Detect which cell encompasses the target text, then output its (x, y) center coordinate. 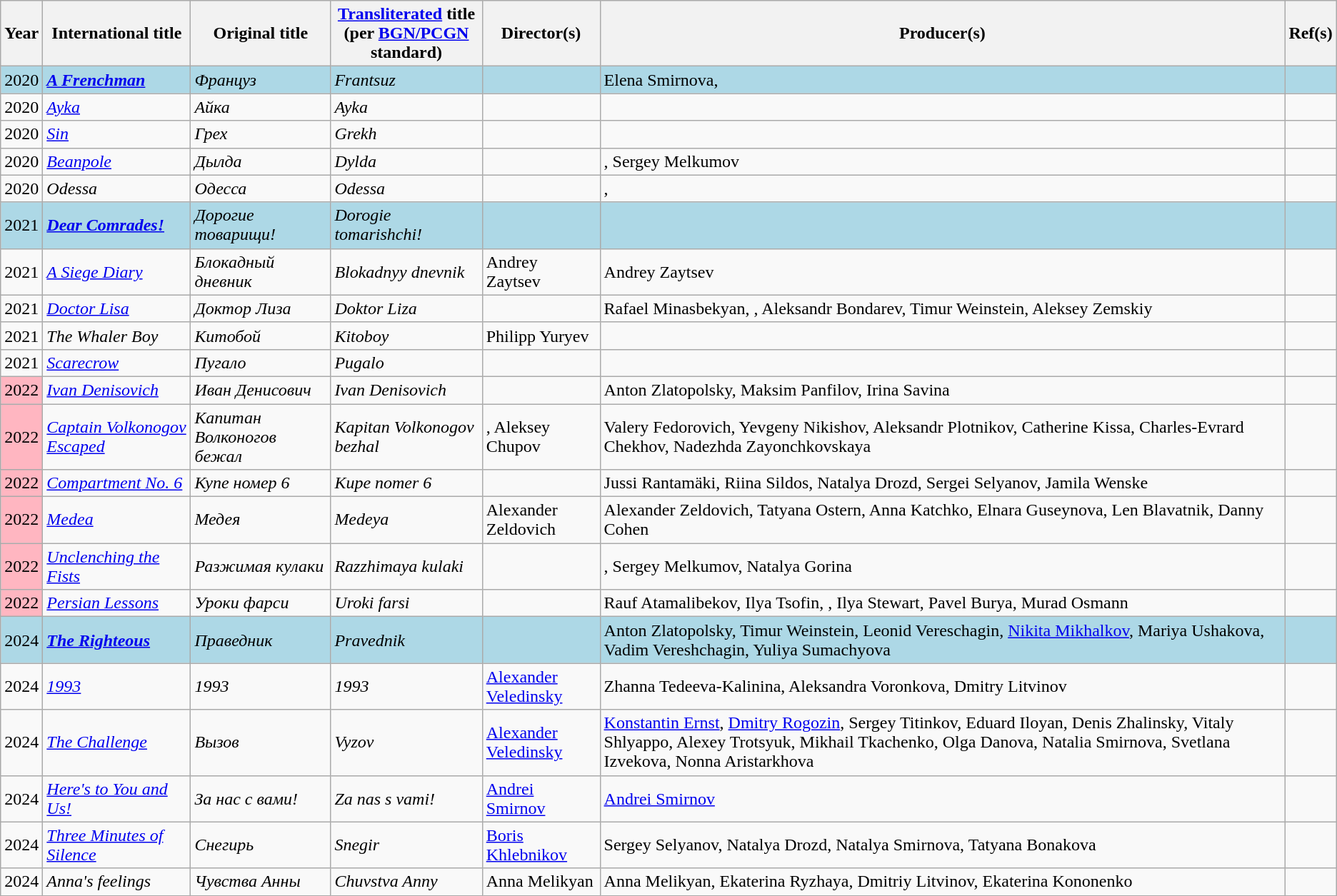
За нас с вами! (261, 798)
A Siege Diary (117, 271)
The Righteous (117, 640)
, (943, 188)
Doctor Lisa (117, 308)
Medeya (406, 520)
Frantsuz (406, 80)
Чувства Анны (261, 882)
International title (117, 34)
Купе номер 6 (261, 483)
Year (21, 34)
Доктор Лиза (261, 308)
, Aleksey Chupov (541, 437)
Разжимая кулаки (261, 567)
Compartment No. 6 (117, 483)
Anton Zlatopolsky, Timur Weinstein, Leonid Vereschagin, Nikita Mikhalkov, Mariya Ushakova, Vadim Vereshchagin, Yuliya Sumachyova (943, 640)
Captain Volkonogov Escaped (117, 437)
Дорогие товарищи! (261, 226)
Blokadnyy dnevnik (406, 271)
Original title (261, 34)
A Frenchman (117, 80)
Persian Lessons (117, 603)
Snegir (406, 845)
Дылда (261, 161)
Pugalo (406, 363)
Kapitan Volkonogov bezhal (406, 437)
Boris Khlebnikov (541, 845)
Here's to You and Us! (117, 798)
Вызов (261, 743)
Philipp Yuryev (541, 336)
Pravednik (406, 640)
Elena Smirnova, (943, 80)
Doktor Liza (406, 308)
Anna Melikyan, Ekaterina Ryzhaya, Dmitriy Litvinov, Ekaterina Kononenko (943, 882)
Kitoboy (406, 336)
Za nas s vami! (406, 798)
Rafael Minasbekyan, , Aleksandr Bondarev, Timur Weinstein, Aleksey Zemskiy (943, 308)
Producer(s) (943, 34)
Снегирь (261, 845)
Айка (261, 107)
Праведник (261, 640)
Anton Zlatopolsky, Maksim Panfilov, Irina Savina (943, 390)
Alexander Zeldovich, Tatyana Ostern, Anna Katchko, Elnara Guseynova, Len Blavatnik, Danny Cohen (943, 520)
, Sergey Melkumov (943, 161)
Ref(s) (1311, 34)
Медея (261, 520)
Uroki farsi (406, 603)
Sergey Selyanov, Natalya Drozd, Natalya Smirnova, Tatyana Bonakova (943, 845)
Valery Fedorovich, Yevgeny Nikishov, Aleksandr Plotnikov, Catherine Kissa, Charles-Evrard Chekhov, Nadezhda Zayonchkovskaya (943, 437)
Kupe nomer 6 (406, 483)
Капитан Волконогов бежал (261, 437)
Razzhimaya kulaki (406, 567)
Scarecrow (117, 363)
Anna Melikyan (541, 882)
Three Minutes of Silence (117, 845)
Medea (117, 520)
Jussi Rantamäki, Riina Sildos, Natalya Drozd, Sergei Selyanov, Jamila Wenske (943, 483)
Director(s) (541, 34)
Sin (117, 134)
Vyzov (406, 743)
Grekh (406, 134)
Anna's feelings (117, 882)
Француз (261, 80)
Alexander Zeldovich (541, 520)
Zhanna Tedeeva-Kalinina, Aleksandra Voronkova, Dmitry Litvinov (943, 687)
Dear Comrades! (117, 226)
Rauf Atamalibekov, Ilya Tsofin, , Ilya Stewart, Pavel Burya, Murad Osmann (943, 603)
Dylda (406, 161)
Иван Денисович (261, 390)
Chuvstva Anny (406, 882)
Пугало (261, 363)
Уроки фарси (261, 603)
Грех (261, 134)
Unclenching the Fists (117, 567)
Одесса (261, 188)
Transliterated title(per BGN/PCGN standard) (406, 34)
Китобой (261, 336)
Блокадный дневник (261, 271)
, Sergey Melkumov, Natalya Gorina (943, 567)
The Whaler Boy (117, 336)
Beanpole (117, 161)
Dorogie tomarishchi! (406, 226)
The Challenge (117, 743)
